Search for the cell housing the specified text and yield its [X, Y] center coordinate. 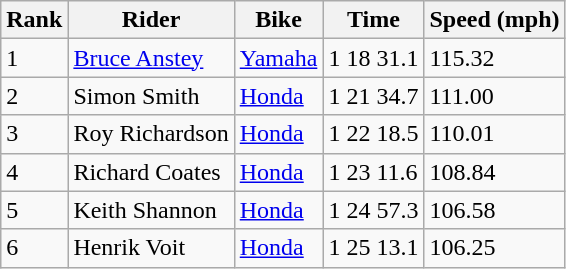
106.25 [494, 248]
Speed (mph) [494, 20]
110.01 [494, 134]
5 [34, 210]
Rank [34, 20]
3 [34, 134]
1 24 57.3 [374, 210]
1 25 13.1 [374, 248]
115.32 [494, 58]
Yamaha [278, 58]
Henrik Voit [151, 248]
106.58 [494, 210]
Richard Coates [151, 172]
1 22 18.5 [374, 134]
1 21 34.7 [374, 96]
Roy Richardson [151, 134]
Simon Smith [151, 96]
Rider [151, 20]
6 [34, 248]
Bike [278, 20]
Keith Shannon [151, 210]
Time [374, 20]
1 18 31.1 [374, 58]
1 23 11.6 [374, 172]
1 [34, 58]
2 [34, 96]
Bruce Anstey [151, 58]
4 [34, 172]
111.00 [494, 96]
108.84 [494, 172]
